Extract the [X, Y] coordinate from the center of the cell holding the provided text.  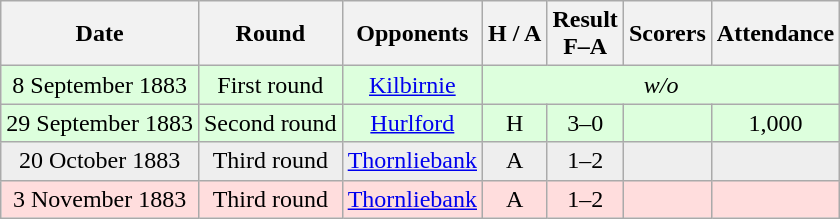
w/o [662, 85]
3–0 [585, 123]
Second round [270, 123]
20 October 1883 [100, 161]
First round [270, 85]
Opponents [412, 34]
Date [100, 34]
H / A [515, 34]
ResultF–A [585, 34]
H [515, 123]
Kilbirnie [412, 85]
29 September 1883 [100, 123]
8 September 1883 [100, 85]
Round [270, 34]
Scorers [667, 34]
Hurlford [412, 123]
1,000 [775, 123]
Attendance [775, 34]
3 November 1883 [100, 199]
